Search for the cell housing the specified text and yield its [x, y] center coordinate. 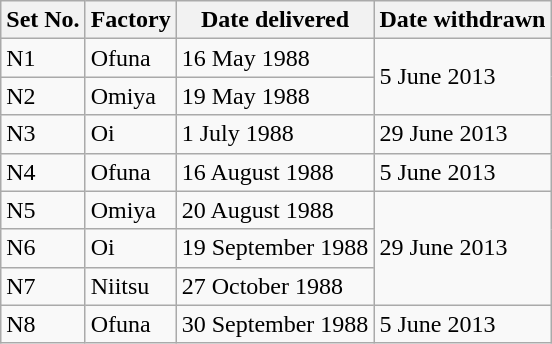
N8 [43, 324]
N1 [43, 58]
19 May 1988 [275, 96]
N7 [43, 286]
19 September 1988 [275, 248]
N6 [43, 248]
Niitsu [130, 286]
Date delivered [275, 20]
Factory [130, 20]
N3 [43, 134]
N4 [43, 172]
Date withdrawn [462, 20]
16 August 1988 [275, 172]
30 September 1988 [275, 324]
1 July 1988 [275, 134]
27 October 1988 [275, 286]
16 May 1988 [275, 58]
20 August 1988 [275, 210]
Set No. [43, 20]
N5 [43, 210]
N2 [43, 96]
